Provide the [x, y] coordinate of the cell's center where the given text is located.  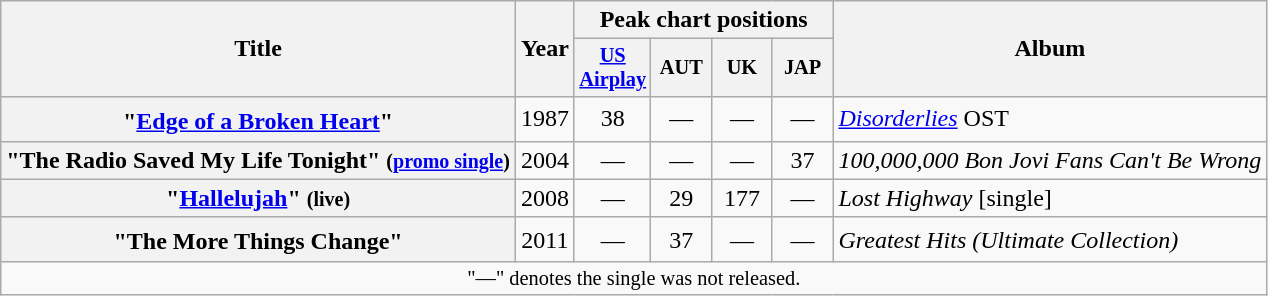
"The Radio Saved My Life Tonight" (promo single) [258, 160]
38 [612, 118]
"—" denotes the single was not released. [634, 279]
AUT [682, 68]
2011 [544, 240]
Lost Highway [single] [1050, 198]
2008 [544, 198]
Album [1050, 49]
UK [742, 68]
100,000,000 Bon Jovi Fans Can't Be Wrong [1050, 160]
29 [682, 198]
"Hallelujah" (live) [258, 198]
"Edge of a Broken Heart" [258, 118]
Greatest Hits (Ultimate Collection) [1050, 240]
"The More Things Change" [258, 240]
Peak chart positions [703, 20]
1987 [544, 118]
Disorderlies OST [1050, 118]
177 [742, 198]
Year [544, 49]
Title [258, 49]
JAP [802, 68]
US Airplay [612, 68]
2004 [544, 160]
